Return [X, Y] of the center of cell containing provided text 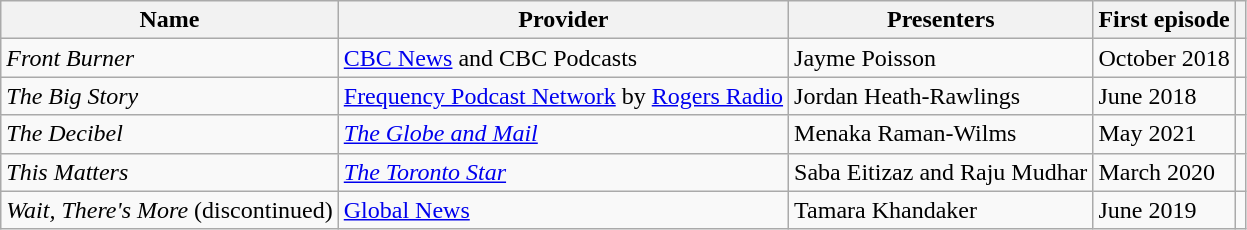
Global News [563, 210]
Frequency Podcast Network by Rogers Radio [563, 96]
Name [170, 20]
The Toronto Star [563, 172]
The Decibel [170, 134]
Menaka Raman-Wilms [941, 134]
The Big Story [170, 96]
Saba Eitizaz and Raju Mudhar [941, 172]
Front Burner [170, 58]
March 2020 [1164, 172]
Provider [563, 20]
May 2021 [1164, 134]
Jayme Poisson [941, 58]
This Matters [170, 172]
Presenters [941, 20]
The Globe and Mail [563, 134]
CBC News and CBC Podcasts [563, 58]
June 2019 [1164, 210]
Jordan Heath-Rawlings [941, 96]
Wait, There's More (discontinued) [170, 210]
Tamara Khandaker [941, 210]
June 2018 [1164, 96]
October 2018 [1164, 58]
First episode [1164, 20]
